Locate the cell with the specified text and output its [x, y] center coordinate. 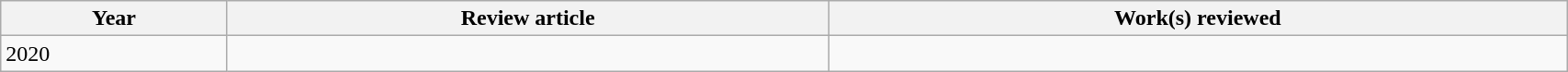
Year [114, 18]
Review article [527, 18]
Work(s) reviewed [1198, 18]
2020 [114, 54]
